Identify which cell holds the provided text, then report its [X, Y] central coordinate. 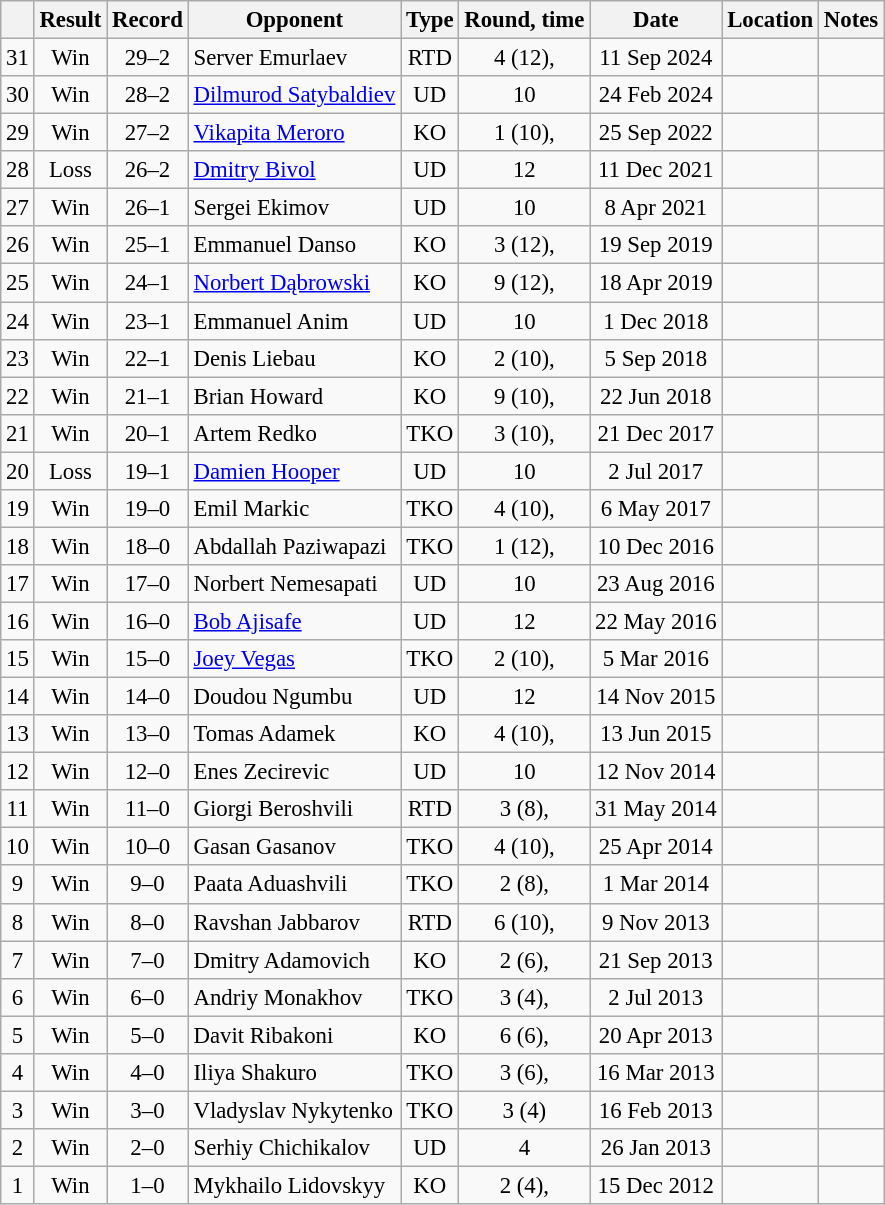
Serhiy Chichikalov [294, 1148]
14 Nov 2015 [656, 697]
14–0 [148, 697]
13 Jun 2015 [656, 734]
26–2 [148, 170]
31 [18, 58]
18 Apr 2019 [656, 283]
Dmitry Adamovich [294, 960]
26 [18, 245]
22 [18, 396]
28–2 [148, 95]
Artem Redko [294, 433]
Dilmurod Satybaldiev [294, 95]
Giorgi Beroshvili [294, 809]
Damien Hooper [294, 471]
2 Jul 2017 [656, 471]
25 Sep 2022 [656, 133]
Gasan Gasanov [294, 847]
10 Dec 2016 [656, 546]
Joey Vegas [294, 659]
1 Dec 2018 [656, 321]
28 [18, 170]
31 May 2014 [656, 809]
3 (4) [524, 1110]
19 [18, 509]
8–0 [148, 922]
Round, time [524, 20]
5 [18, 1035]
6 (10), [524, 922]
13 [18, 734]
22 May 2016 [656, 621]
5–0 [148, 1035]
12–0 [148, 772]
21 Dec 2017 [656, 433]
29–2 [148, 58]
20 Apr 2013 [656, 1035]
9 [18, 885]
4–0 [148, 1073]
6 [18, 997]
30 [18, 95]
3 [18, 1110]
5 Mar 2016 [656, 659]
Result [70, 20]
11 Sep 2024 [656, 58]
Iliya Shakuro [294, 1073]
3 (4), [524, 997]
Opponent [294, 20]
14 [18, 697]
22–1 [148, 358]
13–0 [148, 734]
17–0 [148, 584]
Vladyslav Nykytenko [294, 1110]
5 Sep 2018 [656, 358]
25 Apr 2014 [656, 847]
Andriy Monakhov [294, 997]
18 [18, 546]
23–1 [148, 321]
22 Jun 2018 [656, 396]
Emmanuel Danso [294, 245]
29 [18, 133]
6 (6), [524, 1035]
23 [18, 358]
1 (10), [524, 133]
15 [18, 659]
2 (6), [524, 960]
Ravshan Jabbarov [294, 922]
Paata Aduashvili [294, 885]
Norbert Nemesapati [294, 584]
20–1 [148, 433]
Vikapita Meroro [294, 133]
21–1 [148, 396]
Brian Howard [294, 396]
2 (8), [524, 885]
Bob Ajisafe [294, 621]
7 [18, 960]
6–0 [148, 997]
21 Sep 2013 [656, 960]
16–0 [148, 621]
19 Sep 2019 [656, 245]
4 (12), [524, 58]
8 [18, 922]
16 Feb 2013 [656, 1110]
Emmanuel Anim [294, 321]
23 Aug 2016 [656, 584]
Date [656, 20]
24 Feb 2024 [656, 95]
9–0 [148, 885]
Tomas Adamek [294, 734]
9 (12), [524, 283]
11 Dec 2021 [656, 170]
Location [770, 20]
3 (12), [524, 245]
Doudou Ngumbu [294, 697]
Dmitry Bivol [294, 170]
9 (10), [524, 396]
3–0 [148, 1110]
11 [18, 809]
2 (4), [524, 1185]
1 (12), [524, 546]
Davit Ribakoni [294, 1035]
8 Apr 2021 [656, 208]
19–1 [148, 471]
3 (10), [524, 433]
2 Jul 2013 [656, 997]
Server Emurlaev [294, 58]
26–1 [148, 208]
24 [18, 321]
25 [18, 283]
15–0 [148, 659]
6 May 2017 [656, 509]
16 [18, 621]
Norbert Dąbrowski [294, 283]
15 Dec 2012 [656, 1185]
Emil Markic [294, 509]
24–1 [148, 283]
Denis Liebau [294, 358]
10–0 [148, 847]
19–0 [148, 509]
Record [148, 20]
1 Mar 2014 [656, 885]
3 (8), [524, 809]
20 [18, 471]
3 (6), [524, 1073]
Sergei Ekimov [294, 208]
16 Mar 2013 [656, 1073]
21 [18, 433]
9 Nov 2013 [656, 922]
Notes [852, 20]
Abdallah Paziwapazi [294, 546]
Mykhailo Lidovskyy [294, 1185]
Enes Zecirevic [294, 772]
1 [18, 1185]
Type [430, 20]
2 [18, 1148]
26 Jan 2013 [656, 1148]
25–1 [148, 245]
7–0 [148, 960]
1–0 [148, 1185]
27 [18, 208]
27–2 [148, 133]
11–0 [148, 809]
17 [18, 584]
2–0 [148, 1148]
12 Nov 2014 [656, 772]
18–0 [148, 546]
